Determine the (X, Y) coordinate at the center of the cell enclosing the given text.  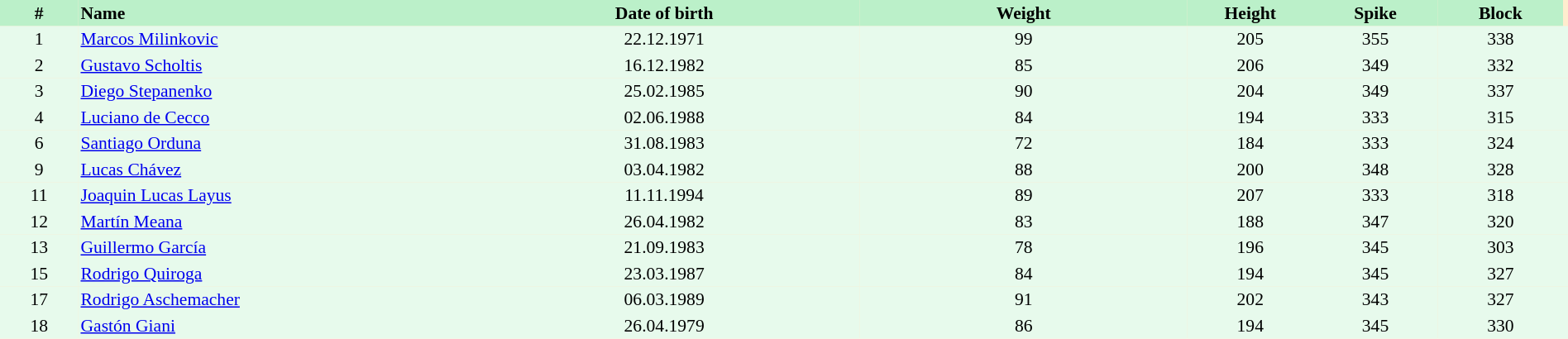
Weight (1024, 13)
23.03.1987 (664, 274)
99 (1024, 40)
83 (1024, 222)
348 (1374, 169)
26.04.1979 (664, 326)
13 (39, 248)
16.12.1982 (664, 65)
2 (39, 65)
320 (1500, 222)
Santiago Orduna (273, 144)
21.09.1983 (664, 248)
91 (1024, 299)
196 (1250, 248)
Rodrigo Aschemacher (273, 299)
Martín Meana (273, 222)
11 (39, 195)
Marcos Milinkovic (273, 40)
337 (1500, 91)
Gustavo Scholtis (273, 65)
4 (39, 117)
Name (273, 13)
328 (1500, 169)
324 (1500, 144)
1 (39, 40)
330 (1500, 326)
343 (1374, 299)
Guillermo García (273, 248)
Rodrigo Quiroga (273, 274)
Spike (1374, 13)
318 (1500, 195)
Luciano de Cecco (273, 117)
6 (39, 144)
Joaquin Lucas Layus (273, 195)
184 (1250, 144)
12 (39, 222)
204 (1250, 91)
206 (1250, 65)
26.04.1982 (664, 222)
Gastón Giani (273, 326)
25.02.1985 (664, 91)
315 (1500, 117)
31.08.1983 (664, 144)
# (39, 13)
205 (1250, 40)
9 (39, 169)
Date of birth (664, 13)
22.12.1971 (664, 40)
17 (39, 299)
202 (1250, 299)
Height (1250, 13)
338 (1500, 40)
207 (1250, 195)
02.06.1988 (664, 117)
Block (1500, 13)
78 (1024, 248)
90 (1024, 91)
86 (1024, 326)
11.11.1994 (664, 195)
3 (39, 91)
Lucas Chávez (273, 169)
303 (1500, 248)
347 (1374, 222)
188 (1250, 222)
03.04.1982 (664, 169)
355 (1374, 40)
85 (1024, 65)
06.03.1989 (664, 299)
Diego Stepanenko (273, 91)
18 (39, 326)
332 (1500, 65)
88 (1024, 169)
15 (39, 274)
200 (1250, 169)
89 (1024, 195)
72 (1024, 144)
